Identify which cell holds the provided text, then report its [x, y] central coordinate. 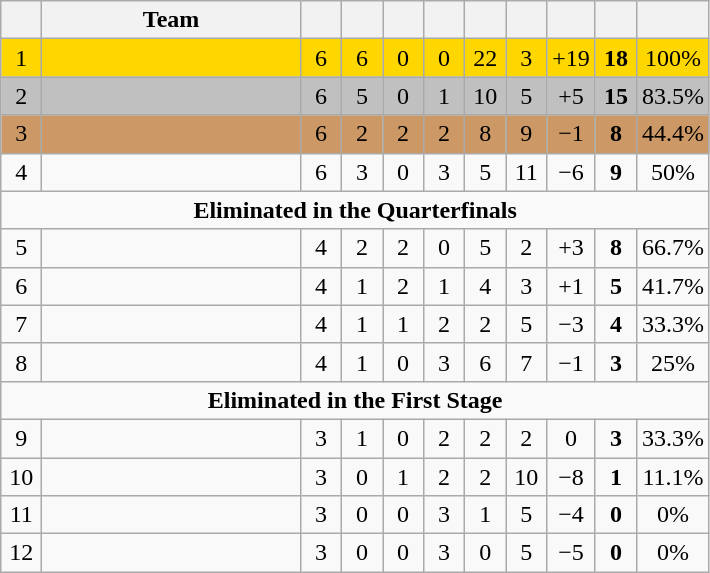
66.7% [672, 248]
−4 [572, 515]
83.5% [672, 96]
18 [616, 58]
15 [616, 96]
11.1% [672, 477]
44.4% [672, 134]
+5 [572, 96]
100% [672, 58]
Eliminated in the First Stage [356, 400]
−5 [572, 553]
−6 [572, 172]
12 [22, 553]
Team [172, 20]
−8 [572, 477]
+3 [572, 248]
41.7% [672, 286]
−3 [572, 324]
+19 [572, 58]
50% [672, 172]
22 [486, 58]
25% [672, 362]
+1 [572, 286]
Eliminated in the Quarterfinals [356, 210]
